Determine the [X, Y] coordinate at the center of the cell enclosing the given text.  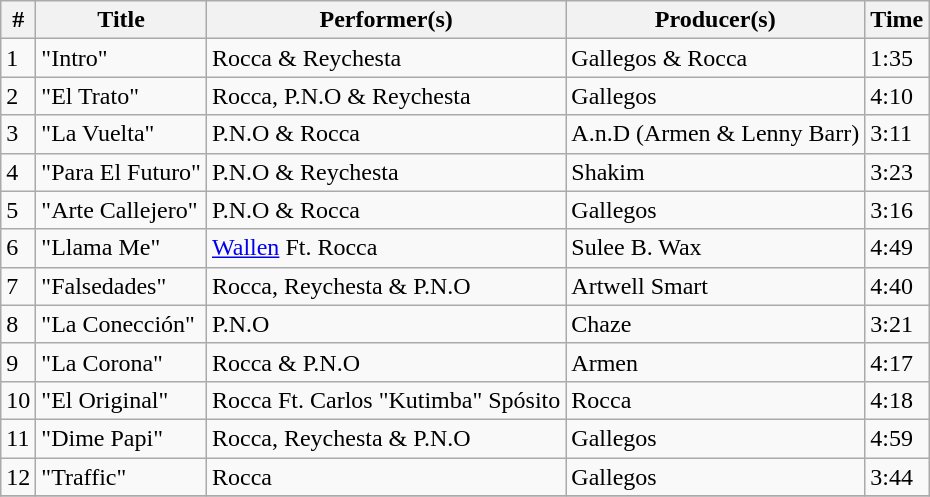
"La Vuelta" [122, 134]
10 [18, 400]
"Para El Futuro" [122, 172]
"Intro" [122, 58]
Armen [716, 362]
4:40 [897, 286]
Rocca, P.N.O & Reychesta [386, 96]
4:49 [897, 248]
"El Original" [122, 400]
12 [18, 477]
Rocca Ft. Carlos "Kutimba" Spósito [386, 400]
Title [122, 20]
# [18, 20]
7 [18, 286]
4 [18, 172]
Shakim [716, 172]
P.N.O [386, 324]
Performer(s) [386, 20]
6 [18, 248]
"Traffic" [122, 477]
2 [18, 96]
11 [18, 438]
8 [18, 324]
9 [18, 362]
4:18 [897, 400]
A.n.D (Armen & Lenny Barr) [716, 134]
"Dime Papi" [122, 438]
Rocca & Reychesta [386, 58]
Artwell Smart [716, 286]
Gallegos & Rocca [716, 58]
4:10 [897, 96]
"Arte Callejero" [122, 210]
4:17 [897, 362]
"La Conección" [122, 324]
"El Trato" [122, 96]
4:59 [897, 438]
5 [18, 210]
3:11 [897, 134]
"Falsedades" [122, 286]
3 [18, 134]
Chaze [716, 324]
1:35 [897, 58]
3:44 [897, 477]
Rocca & P.N.O [386, 362]
3:23 [897, 172]
3:16 [897, 210]
"Llama Me" [122, 248]
1 [18, 58]
Sulee B. Wax [716, 248]
"La Corona" [122, 362]
Producer(s) [716, 20]
Wallen Ft. Rocca [386, 248]
3:21 [897, 324]
P.N.O & Reychesta [386, 172]
Time [897, 20]
